Provide the [X, Y] coordinate of the cell's center where the given text is located.  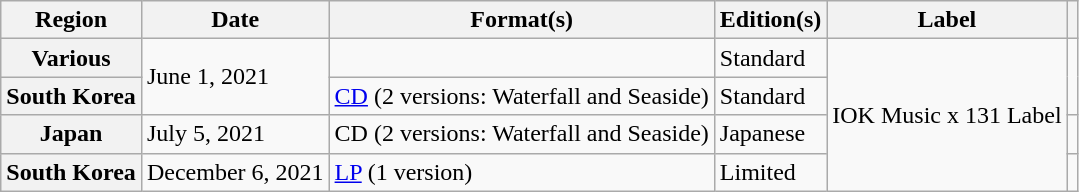
IOK Music x 131 Label [947, 115]
Date [235, 20]
Japan [72, 134]
Region [72, 20]
Label [947, 20]
Japanese [770, 134]
June 1, 2021 [235, 77]
Various [72, 58]
Format(s) [522, 20]
December 6, 2021 [235, 172]
July 5, 2021 [235, 134]
LP (1 version) [522, 172]
Edition(s) [770, 20]
Limited [770, 172]
